Pinpoint the cell where the given text exists, returning its (x, y) midpoint coordinate. 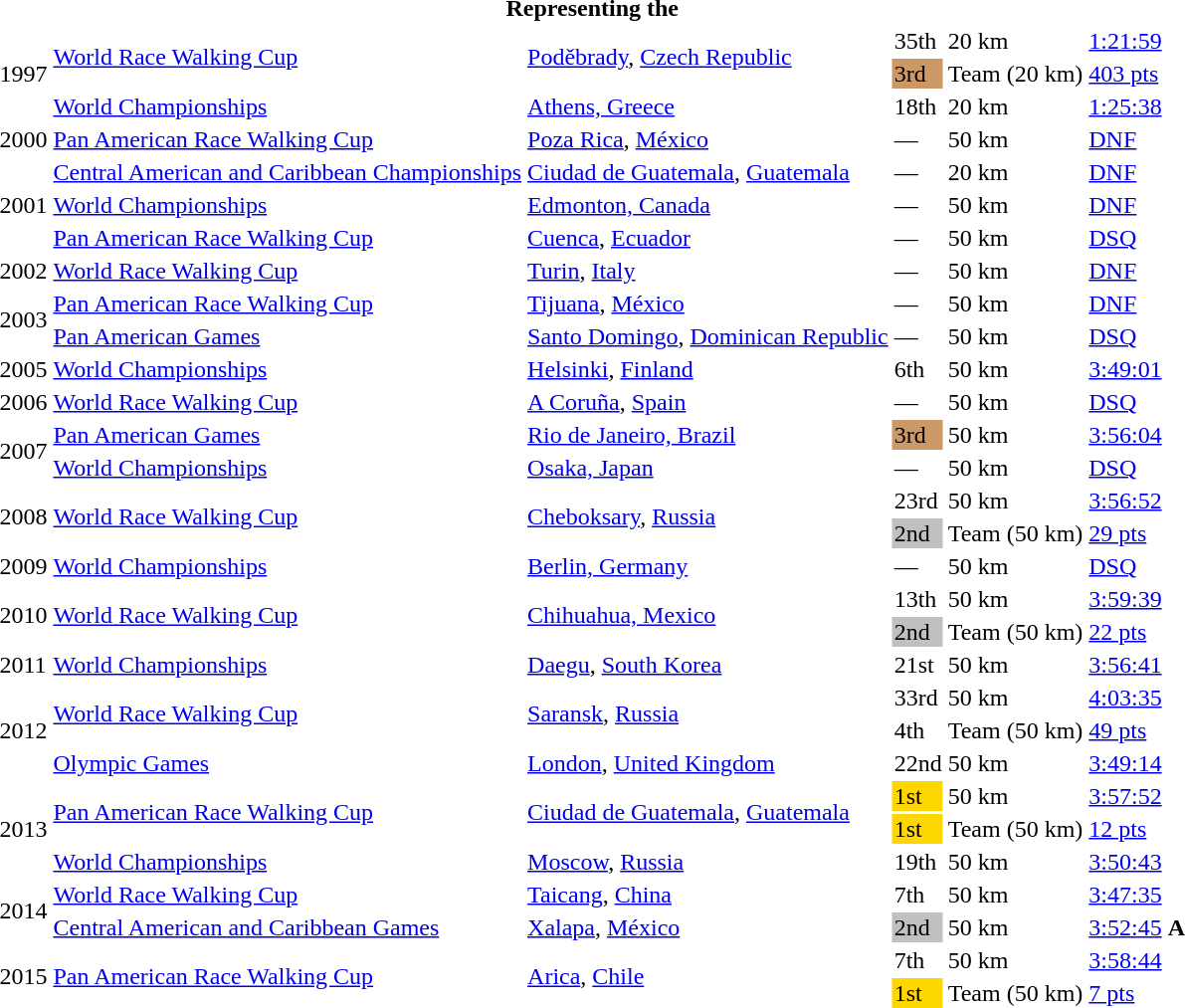
Athens, Greece (708, 106)
Cuenca, Ecuador (708, 238)
Olympic Games (288, 763)
Turin, Italy (708, 271)
London, United Kingdom (708, 763)
Edmonton, Canada (708, 205)
Central American and Caribbean Championships (288, 172)
Poděbrady, Czech Republic (708, 58)
19th (917, 862)
23rd (917, 501)
13th (917, 599)
Team (20 km) (1015, 74)
22nd (917, 763)
35th (917, 41)
4th (917, 730)
Xalapa, México (708, 927)
Helsinki, Finland (708, 369)
Chihuahua, Mexico (708, 615)
Santo Domingo, Dominican Republic (708, 336)
Cheboksary, Russia (708, 517)
Taicang, China (708, 895)
Poza Rica, México (708, 139)
A Coruña, Spain (708, 402)
6th (917, 369)
21st (917, 665)
Tijuana, México (708, 303)
Berlin, Germany (708, 566)
Osaka, Japan (708, 468)
18th (917, 106)
Saransk, Russia (708, 714)
Moscow, Russia (708, 862)
Rio de Janeiro, Brazil (708, 435)
33rd (917, 698)
Daegu, South Korea (708, 665)
Arica, Chile (708, 977)
Central American and Caribbean Games (288, 927)
